Provide the (X, Y) coordinate of the cell's center where the given text is located.  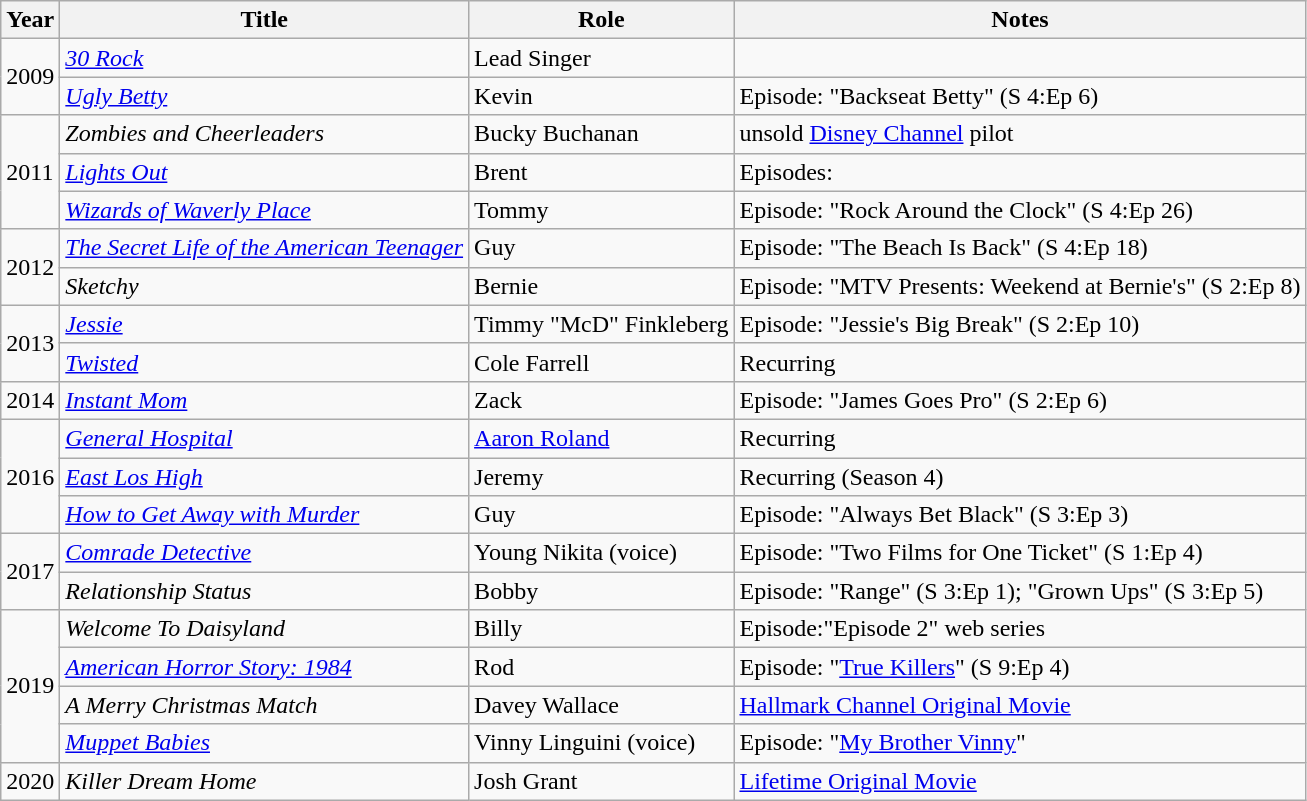
Episode: "My Brother Vinny" (1020, 743)
Sketchy (264, 286)
Episode: "The Beach Is Back" (S 4:Ep 18) (1020, 248)
A Merry Christmas Match (264, 705)
2013 (30, 343)
Aaron Roland (602, 438)
Bobby (602, 591)
Episode: "Jessie's Big Break" (S 2:Ep 10) (1020, 324)
2019 (30, 686)
Rod (602, 667)
The Secret Life of the American Teenager (264, 248)
Relationship Status (264, 591)
Notes (1020, 20)
General Hospital (264, 438)
Tommy (602, 210)
Episode:"Episode 2" web series (1020, 629)
Muppet Babies (264, 743)
Jeremy (602, 477)
Role (602, 20)
30 Rock (264, 58)
2012 (30, 267)
Bernie (602, 286)
Young Nikita (voice) (602, 553)
Killer Dream Home (264, 781)
Lights Out (264, 172)
Welcome To Daisyland (264, 629)
Recurring (Season 4) (1020, 477)
unsold Disney Channel pilot (1020, 134)
Davey Wallace (602, 705)
Episode: "Rock Around the Clock" (S 4:Ep 26) (1020, 210)
Episode: "James Goes Pro" (S 2:Ep 6) (1020, 400)
Cole Farrell (602, 362)
Episodes: (1020, 172)
2014 (30, 400)
Title (264, 20)
Instant Mom (264, 400)
2011 (30, 172)
American Horror Story: 1984 (264, 667)
Lifetime Original Movie (1020, 781)
Zack (602, 400)
Episode: "True Killers" (S 9:Ep 4) (1020, 667)
Wizards of Waverly Place (264, 210)
How to Get Away with Murder (264, 515)
Zombies and Cheerleaders (264, 134)
Episode: "MTV Presents: Weekend at Bernie's" (S 2:Ep 8) (1020, 286)
Episode: "Range" (S 3:Ep 1); "Grown Ups" (S 3:Ep 5) (1020, 591)
Josh Grant (602, 781)
East Los High (264, 477)
Jessie (264, 324)
Comrade Detective (264, 553)
Lead Singer (602, 58)
2020 (30, 781)
2016 (30, 476)
Ugly Betty (264, 96)
Billy (602, 629)
Timmy "McD" Finkleberg (602, 324)
Bucky Buchanan (602, 134)
Kevin (602, 96)
Twisted (264, 362)
Episode: "Two Films for One Ticket" (S 1:Ep 4) (1020, 553)
Hallmark Channel Original Movie (1020, 705)
Vinny Linguini (voice) (602, 743)
Episode: "Backseat Betty" (S 4:Ep 6) (1020, 96)
2009 (30, 77)
2017 (30, 572)
Year (30, 20)
Brent (602, 172)
Episode: "Always Bet Black" (S 3:Ep 3) (1020, 515)
